Search for the cell housing the specified text and yield its (x, y) center coordinate. 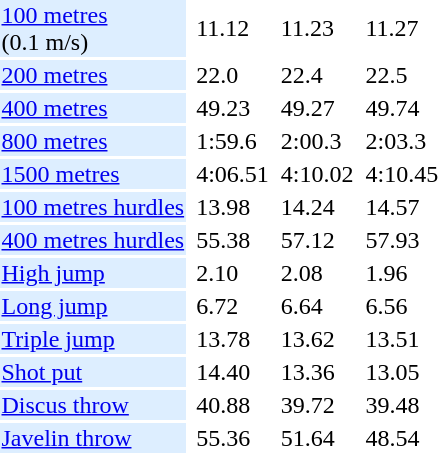
4:06.51 (233, 174)
6.64 (317, 306)
100 metres (0.1 m/s) (93, 28)
57.12 (317, 240)
13.36 (317, 372)
2:00.3 (317, 141)
2.10 (233, 273)
1500 metres (93, 174)
49.23 (233, 108)
14.40 (233, 372)
13.78 (233, 339)
51.64 (317, 438)
40.88 (233, 405)
49.27 (317, 108)
High jump (93, 273)
1:59.6 (233, 141)
Triple jump (93, 339)
22.0 (233, 75)
2.08 (317, 273)
200 metres (93, 75)
400 metres (93, 108)
55.38 (233, 240)
13.62 (317, 339)
4:10.02 (317, 174)
55.36 (233, 438)
Long jump (93, 306)
13.98 (233, 207)
22.4 (317, 75)
6.72 (233, 306)
11.23 (317, 28)
400 metres hurdles (93, 240)
Discus throw (93, 405)
39.72 (317, 405)
14.24 (317, 207)
800 metres (93, 141)
100 metres hurdles (93, 207)
11.12 (233, 28)
Shot put (93, 372)
Javelin throw (93, 438)
